Capture the cell that displays the provided text and extract its (x, y) central coordinate. 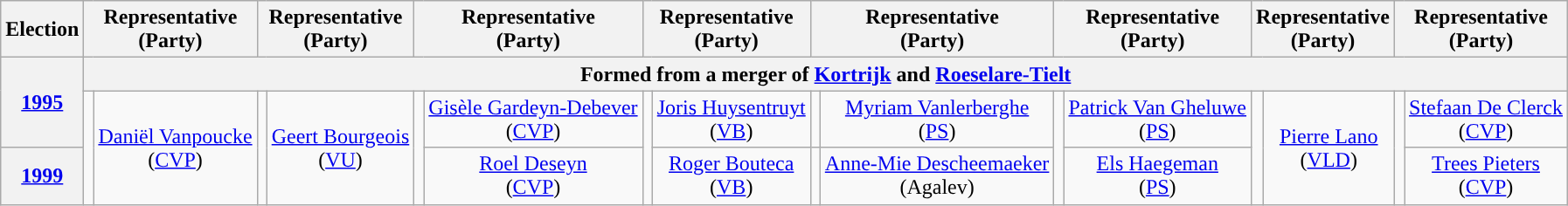
Joris Huysentruyt(VB) (731, 119)
Stefaan De Clerck(CVP) (1486, 119)
Geert Bourgeois(VU) (341, 148)
Pierre Lano(VLD) (1329, 148)
Els Haegeman(PS) (1157, 176)
Election (42, 30)
Roger Bouteca(VB) (731, 176)
Formed from a merger of Kortrijk and Roeselare-Tielt (826, 74)
1999 (42, 176)
Roel Deseyn(CVP) (533, 176)
Patrick Van Gheluwe(PS) (1157, 119)
Myriam Vanlerberghe(PS) (937, 119)
1995 (42, 103)
Trees Pieters(CVP) (1486, 176)
Anne-Mie Descheemaeker(Agalev) (937, 176)
Daniël Vanpoucke(CVP) (175, 148)
Gisèle Gardeyn-Debever(CVP) (533, 119)
